Capture the cell that displays the provided text and extract its [X, Y] central coordinate. 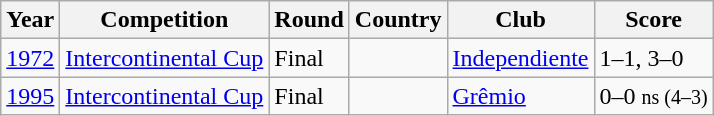
Year [30, 20]
Independiente [520, 58]
Competition [164, 20]
Country [398, 20]
Round [309, 20]
Score [654, 20]
1–1, 3–0 [654, 58]
0–0 ns (4–3) [654, 96]
1972 [30, 58]
Grêmio [520, 96]
1995 [30, 96]
Club [520, 20]
